Capture the cell that displays the provided text and extract its [X, Y] central coordinate. 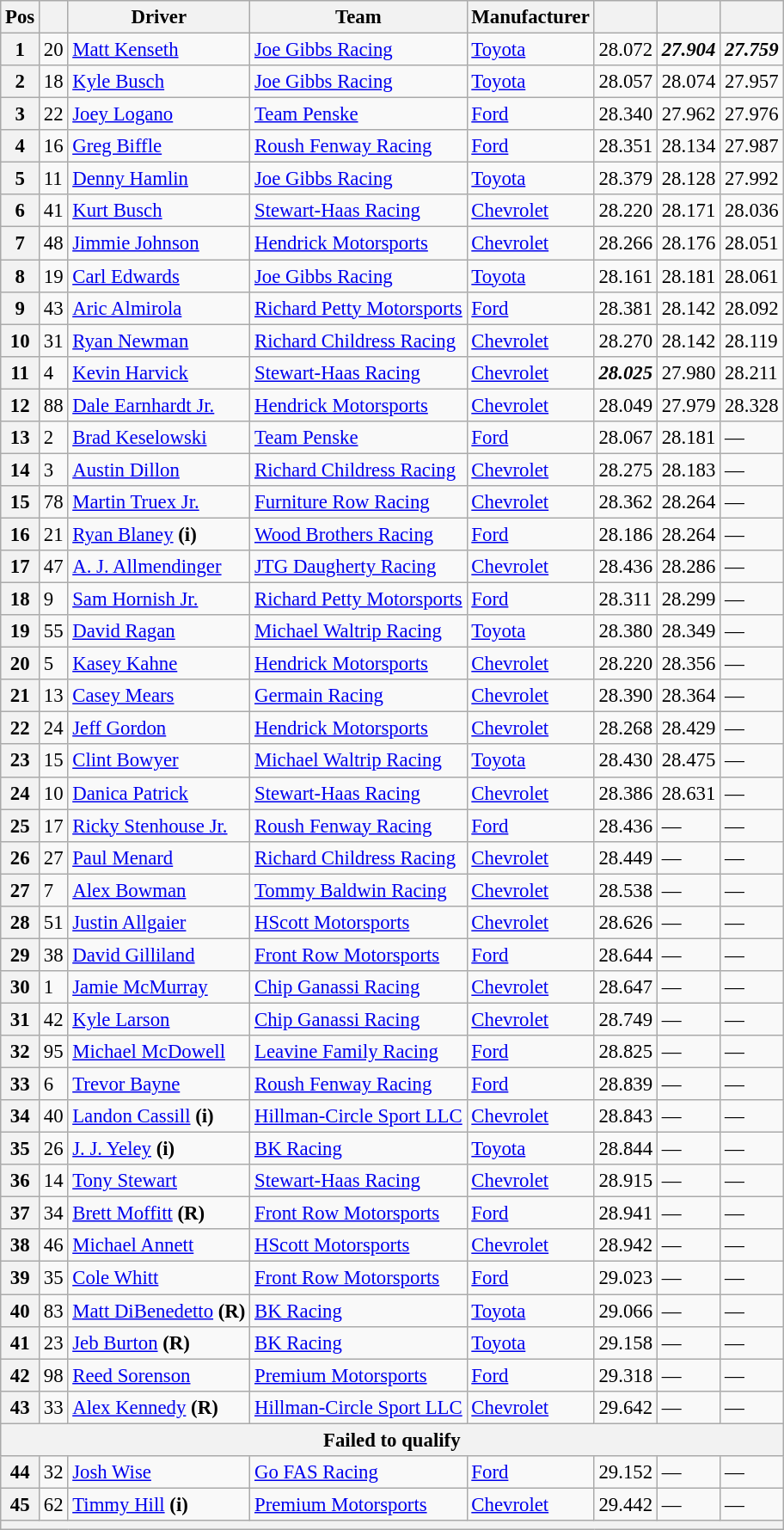
78 [53, 502]
28.128 [688, 179]
28.915 [626, 1181]
David Gilliland [159, 955]
28.538 [626, 890]
62 [53, 1504]
28.092 [751, 308]
36 [21, 1181]
28.356 [688, 664]
Clint Bowyer [159, 761]
Casey Mears [159, 696]
Furniture Row Racing [358, 502]
28.051 [751, 243]
28.025 [626, 372]
28.074 [688, 82]
27.979 [688, 405]
Kurt Busch [159, 211]
28 [21, 923]
Failed to qualify [392, 1440]
Paul Menard [159, 857]
28.183 [688, 470]
28.049 [626, 405]
29.318 [626, 1375]
J. J. Yeley (i) [159, 1149]
28.364 [688, 696]
Cole Whitt [159, 1278]
Josh Wise [159, 1472]
28.057 [626, 82]
27.962 [688, 114]
88 [53, 405]
28.176 [688, 243]
28.631 [688, 793]
Jimmie Johnson [159, 243]
28.362 [626, 502]
Aric Almirola [159, 308]
28.072 [626, 50]
Team [358, 17]
83 [53, 1311]
28.268 [626, 728]
Kyle Larson [159, 1019]
28.036 [751, 211]
27.980 [688, 372]
28.644 [626, 955]
28.270 [626, 341]
Manufacturer [530, 17]
Joey Logano [159, 114]
Brad Keselowski [159, 438]
Ricky Stenhouse Jr. [159, 826]
28.839 [626, 1085]
Alex Kennedy (R) [159, 1407]
28.429 [688, 728]
Kevin Harvick [159, 372]
David Ragan [159, 631]
28.825 [626, 1052]
Danica Patrick [159, 793]
28.061 [751, 276]
Germain Racing [358, 696]
27.987 [751, 146]
29.152 [626, 1472]
Matt DiBenedetto (R) [159, 1311]
51 [53, 923]
Michael Annett [159, 1246]
Carl Edwards [159, 276]
27.957 [751, 82]
27.992 [751, 179]
Ryan Newman [159, 341]
28.941 [626, 1214]
8 [21, 276]
Kasey Kahne [159, 664]
27.976 [751, 114]
Jamie McMurray [159, 987]
JTG Daugherty Racing [358, 567]
27.904 [688, 50]
Reed Sorenson [159, 1375]
28.340 [626, 114]
47 [53, 567]
48 [53, 243]
28.843 [626, 1116]
Driver [159, 17]
29.066 [626, 1311]
29.642 [626, 1407]
28.390 [626, 696]
39 [21, 1278]
28.647 [626, 987]
Landon Cassill (i) [159, 1116]
Brett Moffitt (R) [159, 1214]
Tommy Baldwin Racing [358, 890]
28.351 [626, 146]
28.211 [751, 372]
98 [53, 1375]
Martin Truex Jr. [159, 502]
29.442 [626, 1504]
Go FAS Racing [358, 1472]
28.430 [626, 761]
28.379 [626, 179]
29 [21, 955]
Leavine Family Racing [358, 1052]
28.475 [688, 761]
28.161 [626, 276]
Sam Hornish Jr. [159, 599]
44 [21, 1472]
28.626 [626, 923]
28.186 [626, 534]
Wood Brothers Racing [358, 534]
29.158 [626, 1343]
28.844 [626, 1149]
29.023 [626, 1278]
28.119 [751, 341]
Jeff Gordon [159, 728]
A. J. Allmendinger [159, 567]
Kyle Busch [159, 82]
28.381 [626, 308]
28.942 [626, 1246]
Michael McDowell [159, 1052]
Austin Dillon [159, 470]
Trevor Bayne [159, 1085]
28.266 [626, 243]
28.449 [626, 857]
95 [53, 1052]
Dale Earnhardt Jr. [159, 405]
46 [53, 1246]
Tony Stewart [159, 1181]
28.328 [751, 405]
28.286 [688, 567]
28.349 [688, 631]
28.171 [688, 211]
Greg Biffle [159, 146]
Denny Hamlin [159, 179]
Matt Kenseth [159, 50]
28.311 [626, 599]
28.386 [626, 793]
12 [21, 405]
25 [21, 826]
27.759 [751, 50]
28.749 [626, 1019]
Ryan Blaney (i) [159, 534]
Alex Bowman [159, 890]
Justin Allgaier [159, 923]
28.299 [688, 599]
28.380 [626, 631]
28.067 [626, 438]
30 [21, 987]
Timmy Hill (i) [159, 1504]
Pos [21, 17]
55 [53, 631]
28.134 [688, 146]
37 [21, 1214]
45 [21, 1504]
28.275 [626, 470]
Jeb Burton (R) [159, 1343]
